Return the [x, y] coordinate for the center point of the cell that contains the specified text.  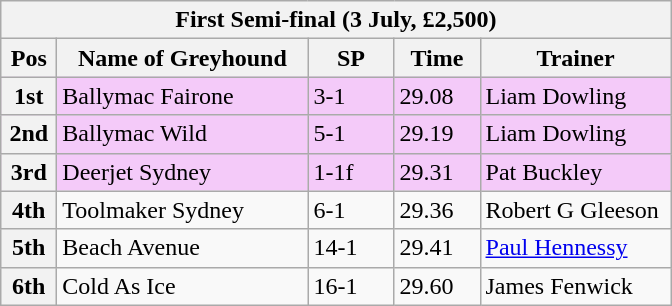
2nd [29, 134]
16-1 [351, 286]
Pos [29, 58]
First Semi-final (3 July, £2,500) [336, 20]
29.08 [437, 96]
14-1 [351, 248]
Pat Buckley [576, 172]
29.19 [437, 134]
29.41 [437, 248]
29.36 [437, 210]
6th [29, 286]
Deerjet Sydney [182, 172]
5-1 [351, 134]
29.31 [437, 172]
Toolmaker Sydney [182, 210]
Ballymac Fairone [182, 96]
3rd [29, 172]
SP [351, 58]
James Fenwick [576, 286]
Ballymac Wild [182, 134]
Robert G Gleeson [576, 210]
5th [29, 248]
29.60 [437, 286]
Cold As Ice [182, 286]
Time [437, 58]
Name of Greyhound [182, 58]
3-1 [351, 96]
Trainer [576, 58]
6-1 [351, 210]
1st [29, 96]
Paul Hennessy [576, 248]
4th [29, 210]
Beach Avenue [182, 248]
1-1f [351, 172]
